Provide the [X, Y] coordinate of the cell's center where the given text is located.  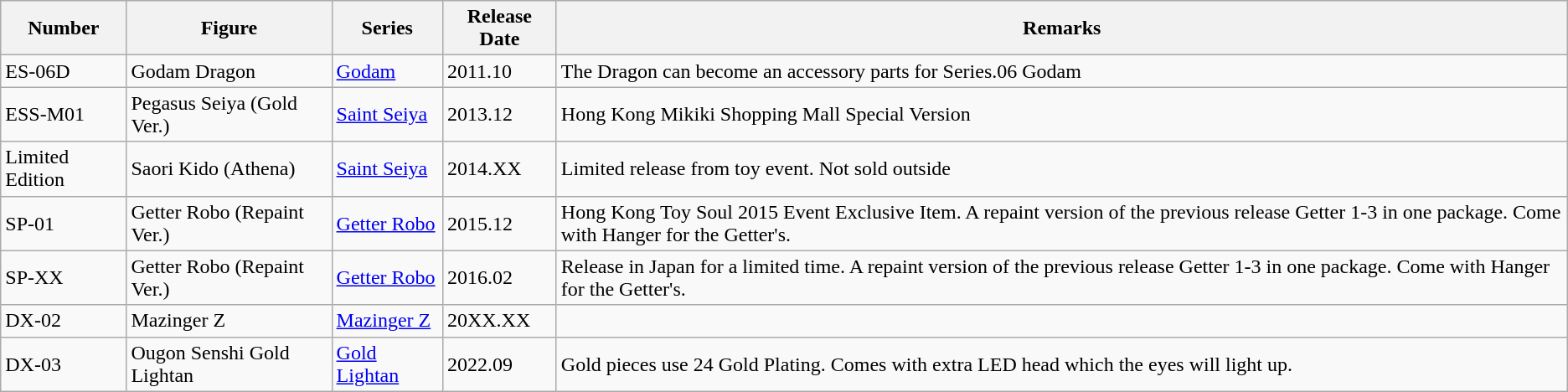
2011.10 [499, 71]
2013.12 [499, 114]
Ougon Senshi Gold Lightan [230, 364]
DX-02 [64, 321]
Figure [230, 28]
Saori Kido (Athena) [230, 169]
SP-XX [64, 278]
Pegasus Seiya (Gold Ver.) [230, 114]
Godam [387, 71]
Release Date [499, 28]
Gold pieces use 24 Gold Plating. Comes with extra LED head which the eyes will light up. [1062, 364]
Limited release from toy event. Not sold outside [1062, 169]
Number [64, 28]
ESS-M01 [64, 114]
Godam Dragon [230, 71]
2022.09 [499, 364]
SP-01 [64, 223]
The Dragon can become an accessory parts for Series.06 Godam [1062, 71]
Remarks [1062, 28]
2014.XX [499, 169]
Hong Kong Mikiki Shopping Mall Special Version [1062, 114]
Release in Japan for a limited time. A repaint version of the previous release Getter 1-3 in one package. Come with Hanger for the Getter's. [1062, 278]
2016.02 [499, 278]
ES-06D [64, 71]
Gold Lightan [387, 364]
20XX.XX [499, 321]
Series [387, 28]
Limited Edition [64, 169]
Hong Kong Toy Soul 2015 Event Exclusive Item. A repaint version of the previous release Getter 1-3 in one package. Come with Hanger for the Getter's. [1062, 223]
DX-03 [64, 364]
2015.12 [499, 223]
